Return the [X, Y] coordinate for the center point of the cell that contains the specified text.  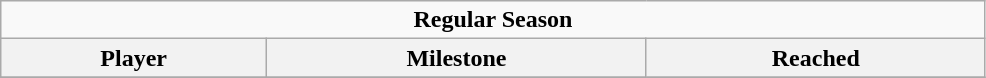
Player [134, 58]
Reached [816, 58]
Regular Season [493, 20]
Milestone [457, 58]
